From the cell containing the given text, extract its center point as [X, Y] coordinate. 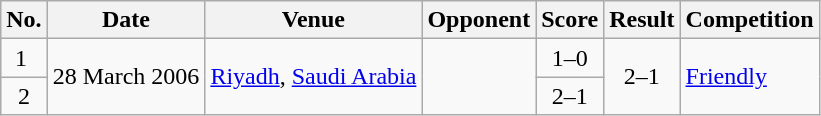
Opponent [479, 20]
28 March 2006 [126, 77]
No. [24, 20]
1–0 [570, 58]
Friendly [750, 77]
Venue [314, 20]
Result [642, 20]
Score [570, 20]
2 [24, 96]
Competition [750, 20]
Date [126, 20]
Riyadh, Saudi Arabia [314, 77]
1 [24, 58]
